Output the [X, Y] coordinate of the center of the cell containing the given text.  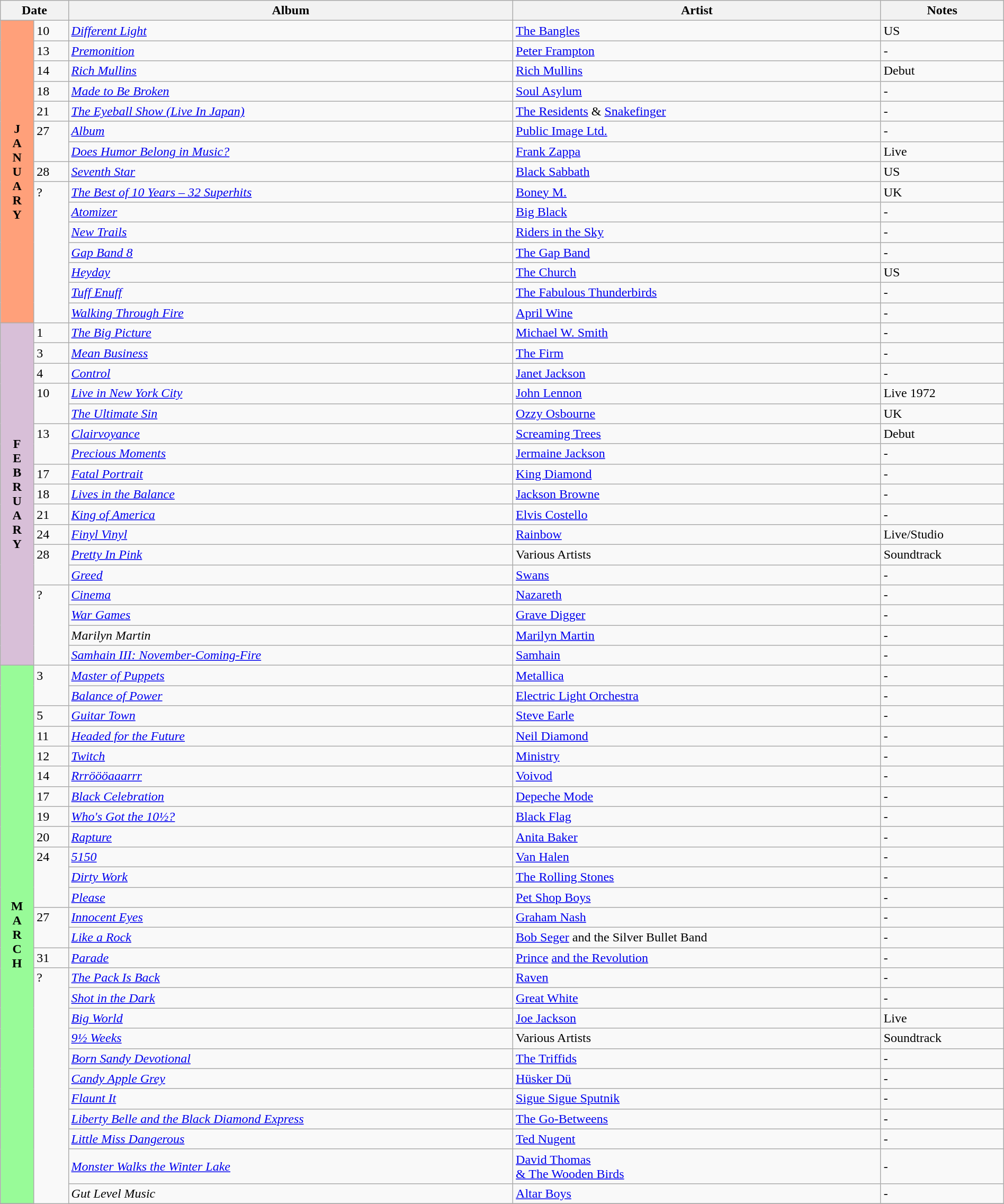
Great White [697, 998]
Riders in the Sky [697, 232]
Pretty In Pink [291, 554]
11 [51, 736]
Heyday [291, 273]
Gut Level Music [291, 1193]
The Residents & Snakefinger [697, 111]
Public Image Ltd. [697, 131]
Prince and the Revolution [697, 958]
Walking Through Fire [291, 313]
Depeche Mode [697, 796]
Rainbow [697, 534]
The Bangles [697, 31]
5 [51, 716]
War Games [291, 615]
Shot in the Dark [291, 998]
Does Humor Belong in Music? [291, 151]
Control [291, 373]
Black Sabbath [697, 172]
Cinema [291, 595]
FEBRUARY [17, 495]
Finyl Vinyl [291, 534]
Voivod [697, 776]
Dirty Work [291, 877]
Sigue Sigue Sputnik [697, 1099]
Date [34, 11]
Jermaine Jackson [697, 454]
Grave Digger [697, 615]
April Wine [697, 313]
9½ Weeks [291, 1038]
Rapture [291, 837]
5150 [291, 857]
Guitar Town [291, 716]
The Church [697, 273]
Master of Puppets [291, 676]
The Fabulous Thunderbirds [697, 293]
Tuff Enuff [291, 293]
Live 1972 [942, 393]
Mean Business [291, 353]
The Pack Is Back [291, 978]
Jackson Browne [697, 494]
Screaming Trees [697, 434]
Raven [697, 978]
Seventh Star [291, 172]
Please [291, 897]
Born Sandy Devotional [291, 1058]
Live/Studio [942, 534]
Little Miss Dangerous [291, 1139]
Bob Seger and the Silver Bullet Band [697, 938]
MARCH [17, 935]
Frank Zappa [697, 151]
Altar Boys [697, 1193]
Twitch [291, 756]
Liberty Belle and the Black Diamond Express [291, 1119]
1 [51, 333]
Samhain III: November-Coming-Fire [291, 655]
Made to Be Broken [291, 91]
The Firm [697, 353]
Soul Asylum [697, 91]
Monster Walks the Winter Lake [291, 1166]
Innocent Eyes [291, 918]
The Big Picture [291, 333]
Joe Jackson [697, 1018]
Precious Moments [291, 454]
Ozzy Osbourne [697, 414]
Nazareth [697, 595]
Candy Apple Grey [291, 1079]
Graham Nash [697, 918]
JANUARY [17, 172]
Peter Frampton [697, 51]
Artist [697, 11]
David Thomas& The Wooden Birds [697, 1166]
Balance of Power [291, 696]
Anita Baker [697, 837]
Like a Rock [291, 938]
Different Light [291, 31]
King of America [291, 514]
Pet Shop Boys [697, 897]
Who's Got the 10½? [291, 816]
The Gap Band [697, 253]
Samhain [697, 655]
Lives in the Balance [291, 494]
19 [51, 816]
Elvis Costello [697, 514]
Ted Nugent [697, 1139]
Flaunt It [291, 1099]
The Best of 10 Years – 32 Superhits [291, 192]
The Rolling Stones [697, 877]
Notes [942, 11]
Hüsker Dü [697, 1079]
Metallica [697, 676]
Black Flag [697, 816]
Parade [291, 958]
Michael W. Smith [697, 333]
King Diamond [697, 474]
The Go-Betweens [697, 1119]
Atomizer [291, 212]
20 [51, 837]
Gap Band 8 [291, 253]
Rrröööaaarrr [291, 776]
Van Halen [697, 857]
Boney M. [697, 192]
Headed for the Future [291, 736]
Neil Diamond [697, 736]
Big World [291, 1018]
John Lennon [697, 393]
Steve Earle [697, 716]
31 [51, 958]
Clairvoyance [291, 434]
Greed [291, 574]
Ministry [697, 756]
4 [51, 373]
The Eyeball Show (Live In Japan) [291, 111]
Janet Jackson [697, 373]
12 [51, 756]
Black Celebration [291, 796]
The Ultimate Sin [291, 414]
Premonition [291, 51]
The Triffids [697, 1058]
Fatal Portrait [291, 474]
Electric Light Orchestra [697, 696]
Live in New York City [291, 393]
New Trails [291, 232]
Swans [697, 574]
Big Black [697, 212]
